For the text-containing cell, return its midpoint in [x, y] coordinate format. 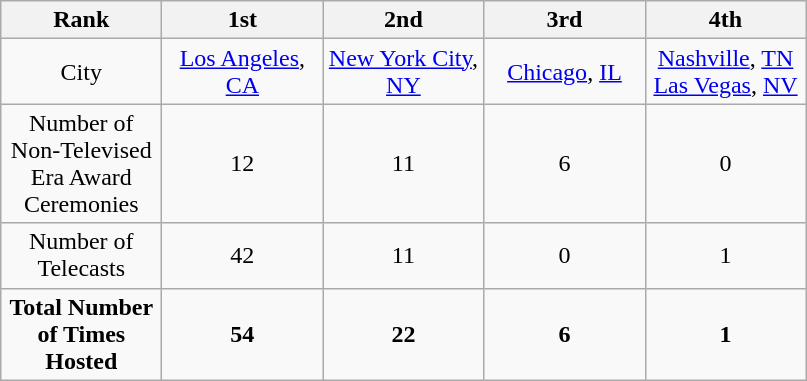
2nd [404, 20]
Number of Non-Televised Era Award Ceremonies [82, 164]
Number of Telecasts [82, 256]
Total Number of Times Hosted [82, 334]
3rd [564, 20]
Chicago, IL [564, 72]
Rank [82, 20]
22 [404, 334]
Los Angeles, CA [242, 72]
City [82, 72]
12 [242, 164]
Nashville, TNLas Vegas, NV [726, 72]
54 [242, 334]
New York City, NY [404, 72]
1st [242, 20]
42 [242, 256]
4th [726, 20]
